Identify which cell holds the provided text, then report its [X, Y] central coordinate. 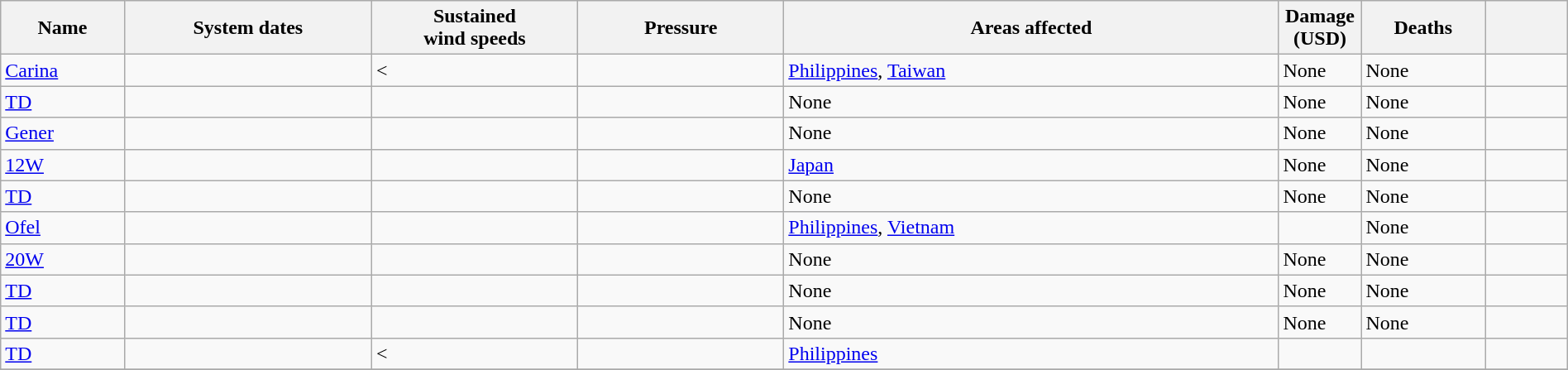
20W [63, 259]
Sustainedwind speeds [475, 28]
Japan [1031, 165]
Damage(USD) [1320, 28]
Pressure [681, 28]
12W [63, 165]
Philippines, Taiwan [1031, 70]
Ofel [63, 228]
System dates [248, 28]
Philippines, Vietnam [1031, 228]
Philippines [1031, 353]
Carina [63, 70]
Areas affected [1031, 28]
Name [63, 28]
Gener [63, 133]
Deaths [1423, 28]
